For the text-containing cell, return its midpoint in (x, y) coordinate format. 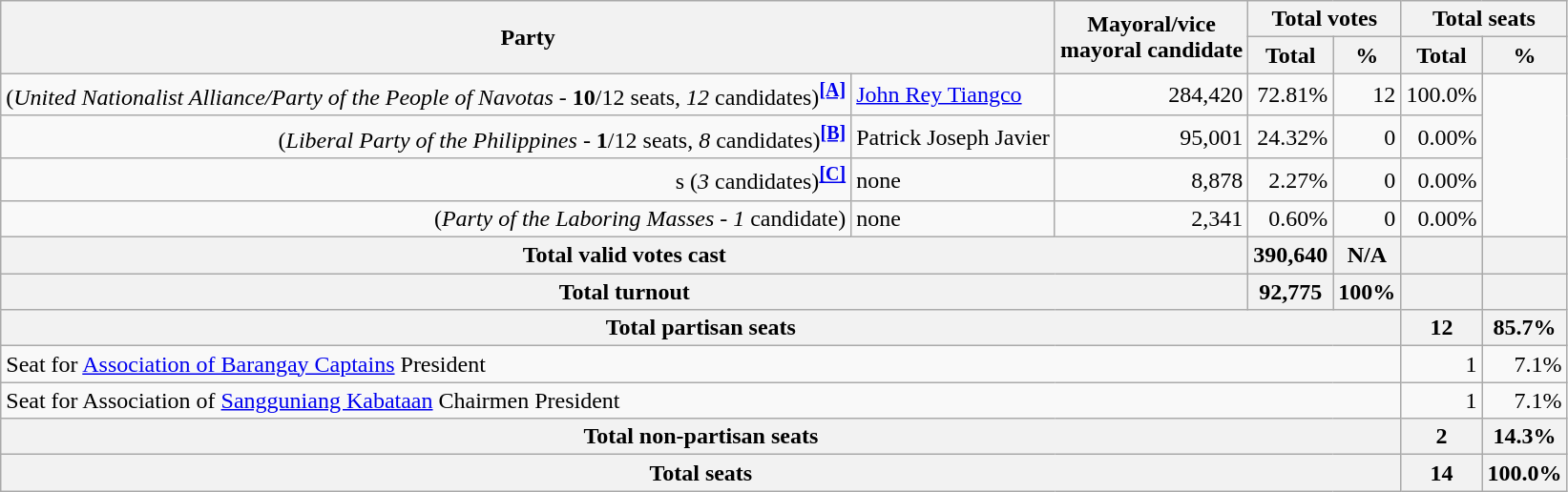
Seat for Association of Barangay Captains President (700, 364)
8,878 (1151, 179)
2,341 (1151, 219)
N/A (1367, 256)
(United Nationalist Alliance/Party of the People of Navotas - 10/12 seats, 12 candidates)[A] (426, 95)
85.7% (1525, 328)
92,775 (1290, 292)
Seat for Association of Sangguniang Kabataan Chairmen President (700, 400)
Total partisan seats (700, 328)
284,420 (1151, 95)
14.3% (1525, 437)
Total turnout (624, 292)
Mayoral/vicemayoral candidate (1151, 37)
Total non-partisan seats (700, 437)
(Liberal Party of the Philippines - 1/12 seats, 8 candidates)[B] (426, 137)
Total votes (1325, 19)
72.81% (1290, 95)
24.32% (1290, 137)
John Rey Tiangco (953, 95)
0.60% (1290, 219)
14 (1441, 473)
Patrick Joseph Javier (953, 137)
(Party of the Laboring Masses - 1 candidate) (426, 219)
Party (529, 37)
2 (1441, 437)
s (3 candidates)[C] (426, 179)
Total valid votes cast (624, 256)
100% (1367, 292)
390,640 (1290, 256)
95,001 (1151, 137)
2.27% (1290, 179)
